Find where the given text appears and provide that cell's center as (x, y) coordinate. 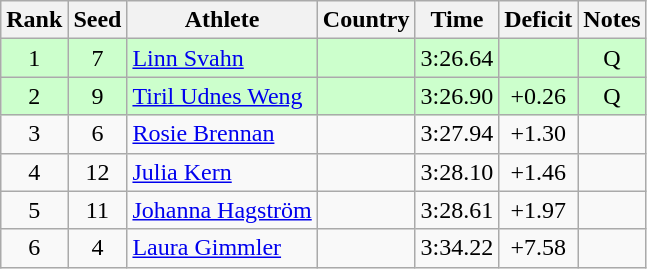
+1.30 (538, 134)
Country (366, 20)
Linn Svahn (222, 58)
Julia Kern (222, 172)
Rosie Brennan (222, 134)
5 (34, 210)
Laura Gimmler (222, 248)
2 (34, 96)
Athlete (222, 20)
12 (98, 172)
Time (457, 20)
+7.58 (538, 248)
3:34.22 (457, 248)
3:28.61 (457, 210)
3:26.64 (457, 58)
+0.26 (538, 96)
+1.97 (538, 210)
Deficit (538, 20)
3:27.94 (457, 134)
+1.46 (538, 172)
3:28.10 (457, 172)
Tiril Udnes Weng (222, 96)
3 (34, 134)
Seed (98, 20)
3:26.90 (457, 96)
9 (98, 96)
1 (34, 58)
Johanna Hagström (222, 210)
Notes (612, 20)
7 (98, 58)
11 (98, 210)
Rank (34, 20)
